Locate the cell with the specified text and output its [x, y] center coordinate. 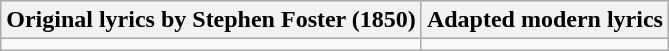
Adapted modern lyrics [544, 20]
Original lyrics by Stephen Foster (1850) [212, 20]
